Return (x, y) of the center of cell containing provided text 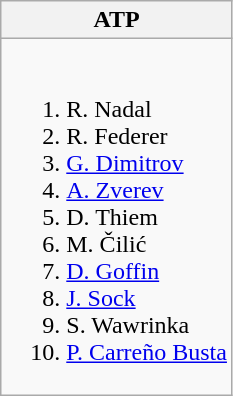
R. Nadal R. Federer G. Dimitrov A. Zverev D. Thiem M. Čilić D. Goffin J. Sock S. Wawrinka P. Carreño Busta (117, 217)
ATP (117, 20)
